Return the (x, y) coordinate for the center point of the cell that contains the specified text.  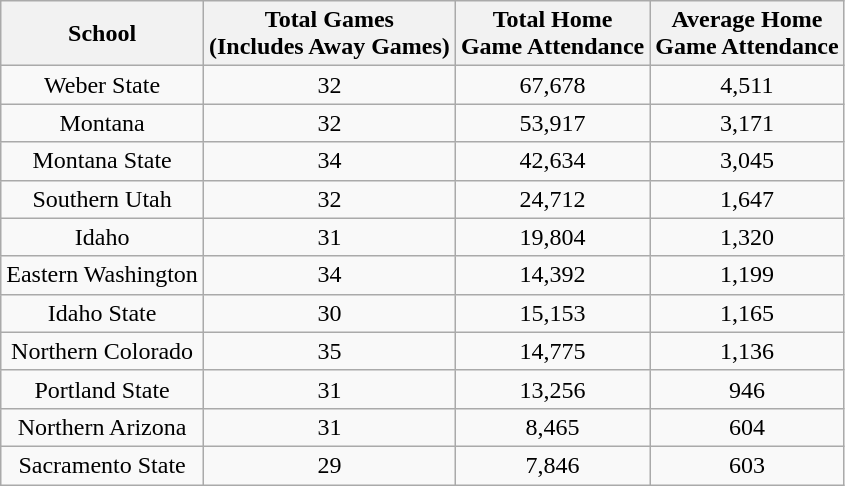
Montana State (102, 161)
Sacramento State (102, 465)
Southern Utah (102, 199)
1,136 (747, 351)
1,647 (747, 199)
15,153 (552, 313)
35 (329, 351)
1,199 (747, 275)
19,804 (552, 237)
Portland State (102, 389)
7,846 (552, 465)
604 (747, 427)
Eastern Washington (102, 275)
14,775 (552, 351)
Weber State (102, 85)
4,511 (747, 85)
946 (747, 389)
8,465 (552, 427)
Total Games(Includes Away Games) (329, 34)
14,392 (552, 275)
Northern Colorado (102, 351)
Idaho State (102, 313)
Total HomeGame Attendance (552, 34)
603 (747, 465)
Idaho (102, 237)
53,917 (552, 123)
24,712 (552, 199)
42,634 (552, 161)
Montana (102, 123)
29 (329, 465)
1,165 (747, 313)
67,678 (552, 85)
30 (329, 313)
1,320 (747, 237)
Average HomeGame Attendance (747, 34)
13,256 (552, 389)
School (102, 34)
3,045 (747, 161)
3,171 (747, 123)
Northern Arizona (102, 427)
